From the cell containing the given text, extract its center point as [x, y] coordinate. 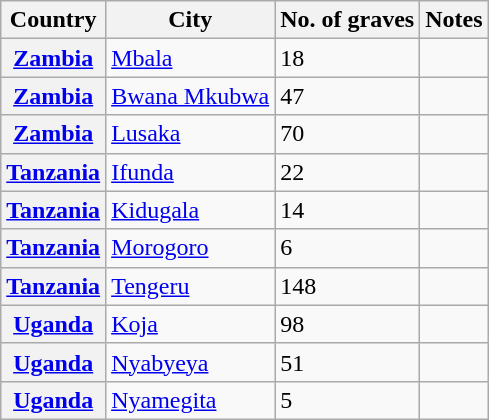
14 [348, 210]
70 [348, 134]
Kidugala [190, 210]
Notes [454, 20]
5 [348, 400]
148 [348, 286]
Morogoro [190, 248]
22 [348, 172]
6 [348, 248]
Bwana Mkubwa [190, 96]
Country [54, 20]
51 [348, 362]
98 [348, 324]
Koja [190, 324]
Mbala [190, 58]
18 [348, 58]
City [190, 20]
Nyamegita [190, 400]
47 [348, 96]
Tengeru [190, 286]
Ifunda [190, 172]
Nyabyeya [190, 362]
No. of graves [348, 20]
Lusaka [190, 134]
